Find where the given text appears and provide that cell's center as [X, Y] coordinate. 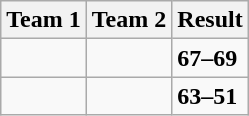
Team 2 [129, 20]
67–69 [210, 58]
Team 1 [44, 20]
63–51 [210, 96]
Result [210, 20]
